For the text-containing cell, return its midpoint in (x, y) coordinate format. 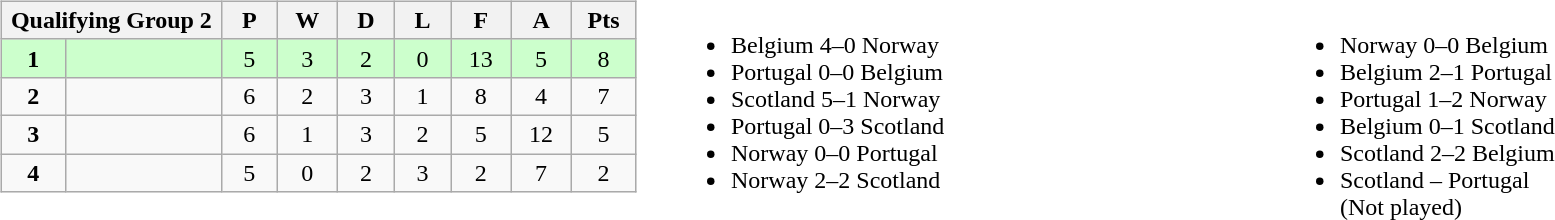
12 (541, 134)
A (541, 20)
Qualifying Group 2 (111, 20)
13 (481, 58)
Pts (603, 20)
P (250, 20)
D (366, 20)
L (422, 20)
W (307, 20)
F (481, 20)
